Locate the cell with the specified text and output its (X, Y) center coordinate. 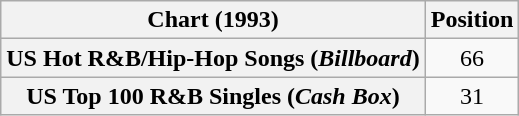
US Top 100 R&B Singles (Cash Box) (213, 96)
Position (472, 20)
US Hot R&B/Hip-Hop Songs (Billboard) (213, 58)
66 (472, 58)
Chart (1993) (213, 20)
31 (472, 96)
